Search for the cell housing the specified text and yield its [x, y] center coordinate. 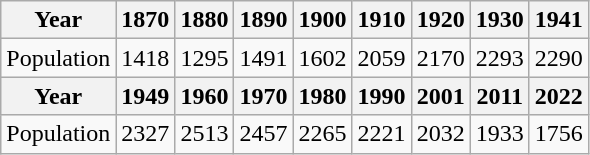
1933 [500, 134]
1602 [322, 58]
2221 [382, 134]
2032 [440, 134]
1418 [146, 58]
2170 [440, 58]
2001 [440, 96]
1930 [500, 20]
1910 [382, 20]
2022 [558, 96]
2457 [264, 134]
2290 [558, 58]
2293 [500, 58]
1941 [558, 20]
1890 [264, 20]
2513 [204, 134]
1870 [146, 20]
2011 [500, 96]
1990 [382, 96]
1960 [204, 96]
2265 [322, 134]
1756 [558, 134]
1491 [264, 58]
2059 [382, 58]
1880 [204, 20]
1980 [322, 96]
1920 [440, 20]
1295 [204, 58]
1949 [146, 96]
1900 [322, 20]
1970 [264, 96]
2327 [146, 134]
